Search for the cell housing the specified text and yield its [X, Y] center coordinate. 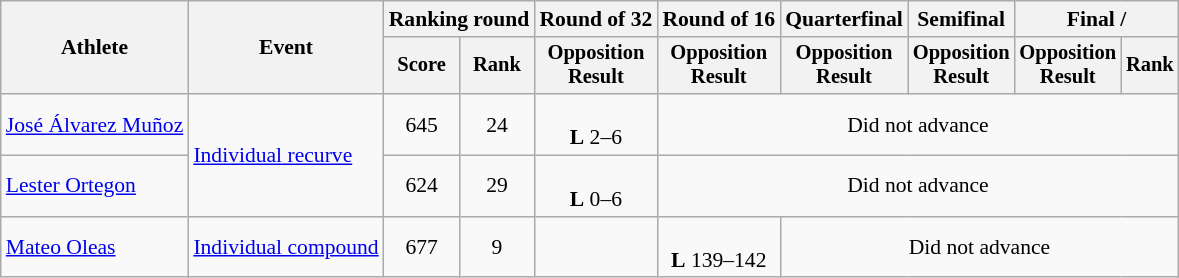
Individual recurve [286, 155]
L 0–6 [596, 186]
624 [422, 186]
Final / [1096, 19]
Score [422, 66]
Individual compound [286, 248]
José Álvarez Muñoz [95, 124]
Mateo Oleas [95, 248]
645 [422, 124]
29 [498, 186]
9 [498, 248]
Lester Ortegon [95, 186]
Ranking round [460, 19]
24 [498, 124]
Event [286, 48]
677 [422, 248]
Round of 16 [718, 19]
Semifinal [962, 19]
Athlete [95, 48]
L 2–6 [596, 124]
Quarterfinal [844, 19]
Round of 32 [596, 19]
L 139–142 [718, 248]
